Return the [X, Y] coordinate for the center point of the cell that contains the specified text.  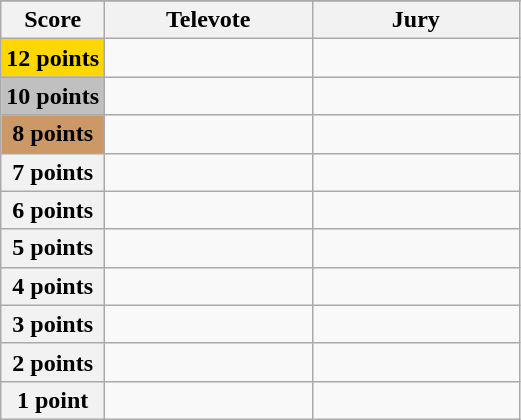
10 points [53, 96]
Score [53, 20]
Televote [209, 20]
7 points [53, 172]
4 points [53, 286]
Jury [416, 20]
2 points [53, 362]
8 points [53, 134]
1 point [53, 400]
12 points [53, 58]
5 points [53, 248]
3 points [53, 324]
6 points [53, 210]
